Locate the cell with the specified text and output its (X, Y) center coordinate. 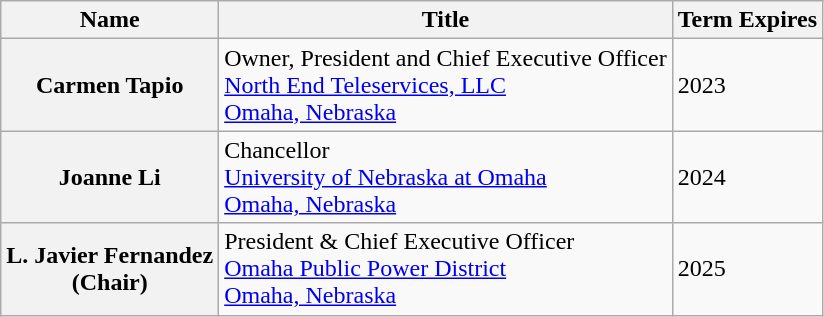
2023 (747, 85)
President & Chief Executive OfficerOmaha Public Power DistrictOmaha, Nebraska (446, 269)
L. Javier Fernandez(Chair) (110, 269)
2024 (747, 177)
2025 (747, 269)
Owner, President and Chief Executive OfficerNorth End Teleservices, LLCOmaha, Nebraska (446, 85)
Name (110, 20)
Title (446, 20)
Joanne Li (110, 177)
Term Expires (747, 20)
Carmen Tapio (110, 85)
ChancellorUniversity of Nebraska at OmahaOmaha, Nebraska (446, 177)
